Find where the given text appears and provide that cell's center as [x, y] coordinate. 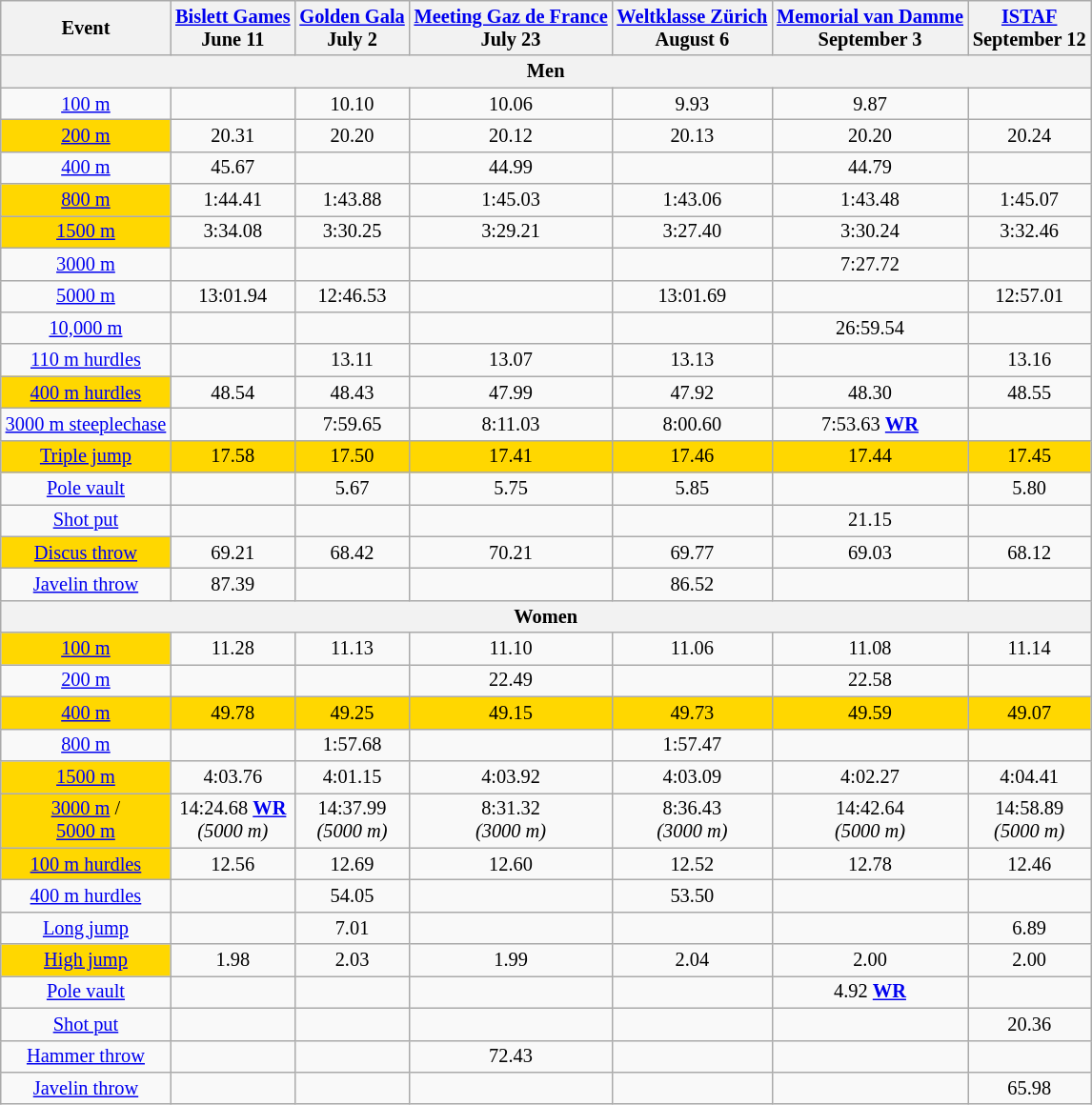
1.98 [233, 960]
48.55 [1029, 392]
4.92 WR [870, 992]
Women [546, 616]
1:45.07 [1029, 200]
Discus throw [86, 552]
49.59 [870, 713]
12.52 [693, 864]
49.07 [1029, 713]
12.46 [1029, 864]
65.98 [1029, 1088]
49.78 [233, 713]
Memorial van DammeSeptember 3 [870, 28]
9.93 [693, 104]
3000 m steeplechase [86, 424]
5.80 [1029, 489]
8:36.43 (3000 m) [693, 820]
44.79 [870, 168]
Hammer throw [86, 1056]
20.24 [1029, 135]
69.77 [693, 552]
4:03.92 [511, 776]
Long jump [86, 928]
1:43.48 [870, 200]
11.10 [511, 649]
12.69 [352, 864]
17.41 [511, 456]
22.58 [870, 680]
72.43 [511, 1056]
86.52 [693, 584]
21.15 [870, 520]
2.03 [352, 960]
87.39 [233, 584]
1:43.88 [352, 200]
8:00.60 [693, 424]
9.87 [870, 104]
1.99 [511, 960]
Event [86, 28]
3:32.46 [1029, 231]
7:53.63 WR [870, 424]
5.75 [511, 489]
10,000 m [86, 328]
48.43 [352, 392]
14:42.64 (5000 m) [870, 820]
17.58 [233, 456]
49.73 [693, 713]
11.08 [870, 649]
17.45 [1029, 456]
49.25 [352, 713]
Golden GalaJuly 2 [352, 28]
4:04.41 [1029, 776]
13.16 [1029, 360]
Men [546, 71]
49.15 [511, 713]
100 m hurdles [86, 864]
17.46 [693, 456]
53.50 [693, 895]
12.78 [870, 864]
7.01 [352, 928]
Weltklasse ZürichAugust 6 [693, 28]
4:02.27 [870, 776]
3:27.40 [693, 231]
54.05 [352, 895]
1:45.03 [511, 200]
69.21 [233, 552]
ISTAFSeptember 12 [1029, 28]
1:57.47 [693, 745]
17.50 [352, 456]
11.14 [1029, 649]
22.49 [511, 680]
44.99 [511, 168]
69.03 [870, 552]
20.31 [233, 135]
12.56 [233, 864]
14:24.68 WR(5000 m) [233, 820]
20.36 [1029, 1024]
7:27.72 [870, 264]
11.06 [693, 649]
5000 m [86, 296]
3000 m [86, 264]
1:44.41 [233, 200]
12:46.53 [352, 296]
110 m hurdles [86, 360]
47.99 [511, 392]
1:43.06 [693, 200]
High jump [86, 960]
10.10 [352, 104]
13.07 [511, 360]
4:03.09 [693, 776]
12:57.01 [1029, 296]
6.89 [1029, 928]
10.06 [511, 104]
12.60 [511, 864]
1:57.68 [352, 745]
48.54 [233, 392]
20.12 [511, 135]
20.13 [693, 135]
13.11 [352, 360]
11.13 [352, 649]
26:59.54 [870, 328]
3:30.24 [870, 231]
8:31.32 (3000 m) [511, 820]
5.67 [352, 489]
68.42 [352, 552]
68.12 [1029, 552]
3:34.08 [233, 231]
13.13 [693, 360]
70.21 [511, 552]
13:01.69 [693, 296]
Bislett GamesJune 11 [233, 28]
11.28 [233, 649]
48.30 [870, 392]
3:29.21 [511, 231]
14:37.99 (5000 m) [352, 820]
Triple jump [86, 456]
3:30.25 [352, 231]
4:01.15 [352, 776]
45.67 [233, 168]
3000 m / 5000 m [86, 820]
Meeting Gaz de FranceJuly 23 [511, 28]
13:01.94 [233, 296]
4:03.76 [233, 776]
17.44 [870, 456]
14:58.89 (5000 m) [1029, 820]
2.04 [693, 960]
5.85 [693, 489]
7:59.65 [352, 424]
47.92 [693, 392]
8:11.03 [511, 424]
